Return [x, y] of the center of cell containing provided text 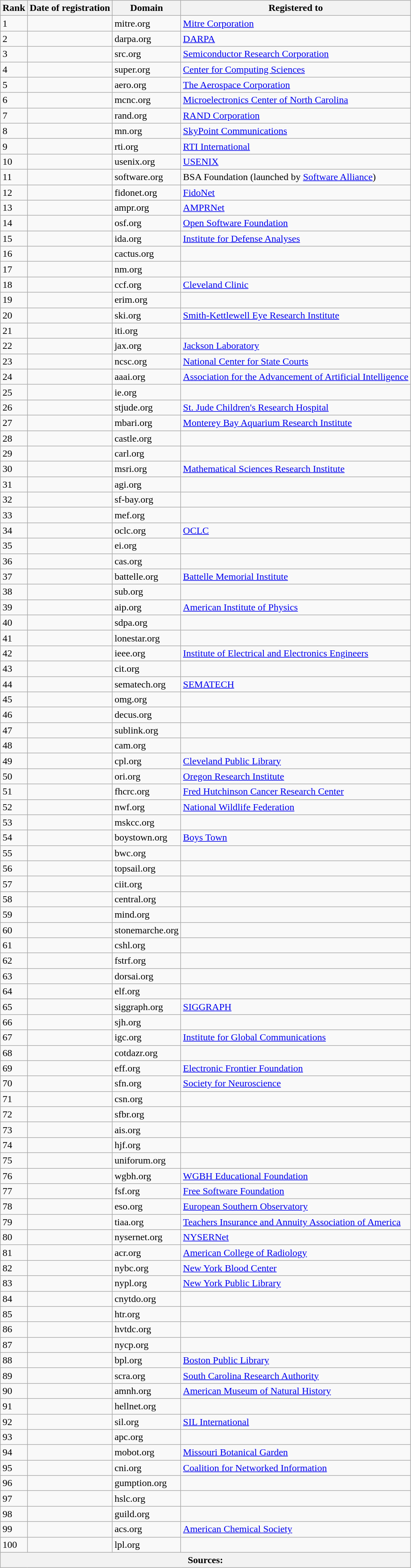
ais.org [146, 1130]
22 [14, 346]
89 [14, 1375]
BSA Foundation (launched by Software Alliance) [296, 177]
1 [14, 23]
mitre.org [146, 23]
cni.org [146, 1468]
29 [14, 454]
30 [14, 469]
USENIX [296, 161]
46 [14, 715]
38 [14, 592]
cactus.org [146, 254]
apc.org [146, 1437]
American Museum of Natural History [296, 1391]
70 [14, 1084]
htr.org [146, 1314]
5 [14, 85]
81 [14, 1253]
omg.org [146, 700]
mbari.org [146, 423]
67 [14, 1038]
87 [14, 1345]
Oregon Research Institute [296, 776]
wgbh.org [146, 1176]
83 [14, 1283]
77 [14, 1191]
hvtdc.org [146, 1329]
ida.org [146, 239]
New York Public Library [296, 1283]
St. Jude Children's Research Hospital [296, 407]
63 [14, 976]
48 [14, 746]
mcnc.org [146, 100]
69 [14, 1068]
OCLC [296, 530]
14 [14, 223]
cpl.org [146, 761]
21 [14, 331]
74 [14, 1145]
Open Software Foundation [296, 223]
85 [14, 1314]
78 [14, 1207]
central.org [146, 899]
sil.org [146, 1421]
Mathematical Sciences Research Institute [296, 469]
oclc.org [146, 530]
50 [14, 776]
RTI International [296, 146]
bpl.org [146, 1360]
European Southern Observatory [296, 1207]
37 [14, 576]
Association for the Advancement of Artificial Intelligence [296, 377]
SkyPoint Communications [296, 131]
ori.org [146, 776]
stonemarche.org [146, 930]
Battelle Memorial Institute [296, 576]
ncsc.org [146, 361]
sfn.org [146, 1084]
86 [14, 1329]
fhcrc.org [146, 792]
Boys Town [296, 838]
Institute for Global Communications [296, 1038]
WGBH Educational Foundation [296, 1176]
68 [14, 1053]
igc.org [146, 1038]
Date of registration [70, 8]
76 [14, 1176]
7 [14, 115]
24 [14, 377]
mn.org [146, 131]
Jackson Laboratory [296, 346]
79 [14, 1222]
82 [14, 1268]
National Center for State Courts [296, 361]
33 [14, 515]
rand.org [146, 115]
nycp.org [146, 1345]
16 [14, 254]
hellnet.org [146, 1406]
battelle.org [146, 576]
cotdazr.org [146, 1053]
Cleveland Public Library [296, 761]
Center for Computing Sciences [296, 69]
stjude.org [146, 407]
eso.org [146, 1207]
Domain [146, 8]
55 [14, 853]
ccf.org [146, 285]
carl.org [146, 454]
97 [14, 1499]
sf-bay.org [146, 500]
American Chemical Society [296, 1529]
ciit.org [146, 884]
Microelectronics Center of North Carolina [296, 100]
9 [14, 146]
aero.org [146, 85]
mind.org [146, 914]
73 [14, 1130]
94 [14, 1453]
Institute of Electrical and Electronics Engineers [296, 653]
23 [14, 361]
cnytdo.org [146, 1299]
mef.org [146, 515]
mskcc.org [146, 822]
Teachers Insurance and Annuity Association of America [296, 1222]
13 [14, 208]
New York Blood Center [296, 1268]
72 [14, 1114]
aaai.org [146, 377]
75 [14, 1160]
scra.org [146, 1375]
88 [14, 1360]
62 [14, 961]
56 [14, 868]
40 [14, 623]
Free Software Foundation [296, 1191]
siggraph.org [146, 1007]
csn.org [146, 1099]
nysernet.org [146, 1237]
hslc.org [146, 1499]
cas.org [146, 561]
hjf.org [146, 1145]
15 [14, 239]
nwf.org [146, 807]
sematech.org [146, 684]
osf.org [146, 223]
agi.org [146, 484]
27 [14, 423]
Coalition for Networked Information [296, 1468]
src.org [146, 54]
26 [14, 407]
43 [14, 669]
lpl.org [146, 1545]
darpa.org [146, 39]
amnh.org [146, 1391]
32 [14, 500]
guild.org [146, 1514]
Smith-Kettlewell Eye Research Institute [296, 315]
bwc.org [146, 853]
nm.org [146, 269]
dorsai.org [146, 976]
6 [14, 100]
58 [14, 899]
sdpa.org [146, 623]
19 [14, 300]
65 [14, 1007]
66 [14, 1022]
decus.org [146, 715]
castle.org [146, 438]
fstrf.org [146, 961]
3 [14, 54]
59 [14, 914]
software.org [146, 177]
47 [14, 730]
Electronic Frontier Foundation [296, 1068]
18 [14, 285]
90 [14, 1391]
uniforum.org [146, 1160]
96 [14, 1483]
sublink.org [146, 730]
71 [14, 1099]
nypl.org [146, 1283]
25 [14, 392]
American College of Radiology [296, 1253]
ieee.org [146, 653]
Missouri Botanical Garden [296, 1453]
acs.org [146, 1529]
ie.org [146, 392]
Sources: [206, 1560]
DARPA [296, 39]
35 [14, 546]
ei.org [146, 546]
61 [14, 945]
64 [14, 992]
SIGGRAPH [296, 1007]
acr.org [146, 1253]
msri.org [146, 469]
10 [14, 161]
Boston Public Library [296, 1360]
39 [14, 607]
mobot.org [146, 1453]
Institute for Defense Analyses [296, 239]
tiaa.org [146, 1222]
57 [14, 884]
usenix.org [146, 161]
ampr.org [146, 208]
gumption.org [146, 1483]
98 [14, 1514]
fidonet.org [146, 193]
42 [14, 653]
12 [14, 193]
54 [14, 838]
45 [14, 700]
20 [14, 315]
iti.org [146, 331]
Mitre Corporation [296, 23]
sfbr.org [146, 1114]
Society for Neuroscience [296, 1084]
31 [14, 484]
topsail.org [146, 868]
lonestar.org [146, 638]
SIL International [296, 1421]
60 [14, 930]
Rank [14, 8]
National Wildlife Federation [296, 807]
17 [14, 269]
93 [14, 1437]
Monterey Bay Aquarium Research Institute [296, 423]
cam.org [146, 746]
aip.org [146, 607]
100 [14, 1545]
jax.org [146, 346]
84 [14, 1299]
AMPRNet [296, 208]
South Carolina Research Authority [296, 1375]
80 [14, 1237]
erim.org [146, 300]
92 [14, 1421]
49 [14, 761]
ski.org [146, 315]
cit.org [146, 669]
cshl.org [146, 945]
51 [14, 792]
The Aerospace Corporation [296, 85]
28 [14, 438]
super.org [146, 69]
sjh.org [146, 1022]
Semiconductor Research Corporation [296, 54]
2 [14, 39]
SEMATECH [296, 684]
8 [14, 131]
nybc.org [146, 1268]
American Institute of Physics [296, 607]
FidoNet [296, 193]
elf.org [146, 992]
Cleveland Clinic [296, 285]
91 [14, 1406]
NYSERNet [296, 1237]
4 [14, 69]
41 [14, 638]
99 [14, 1529]
boystown.org [146, 838]
44 [14, 684]
53 [14, 822]
11 [14, 177]
sub.org [146, 592]
95 [14, 1468]
RAND Corporation [296, 115]
52 [14, 807]
fsf.org [146, 1191]
rti.org [146, 146]
34 [14, 530]
36 [14, 561]
Registered to [296, 8]
eff.org [146, 1068]
Fred Hutchinson Cancer Research Center [296, 792]
